Extract the [x, y] coordinate from the center of the cell holding the provided text.  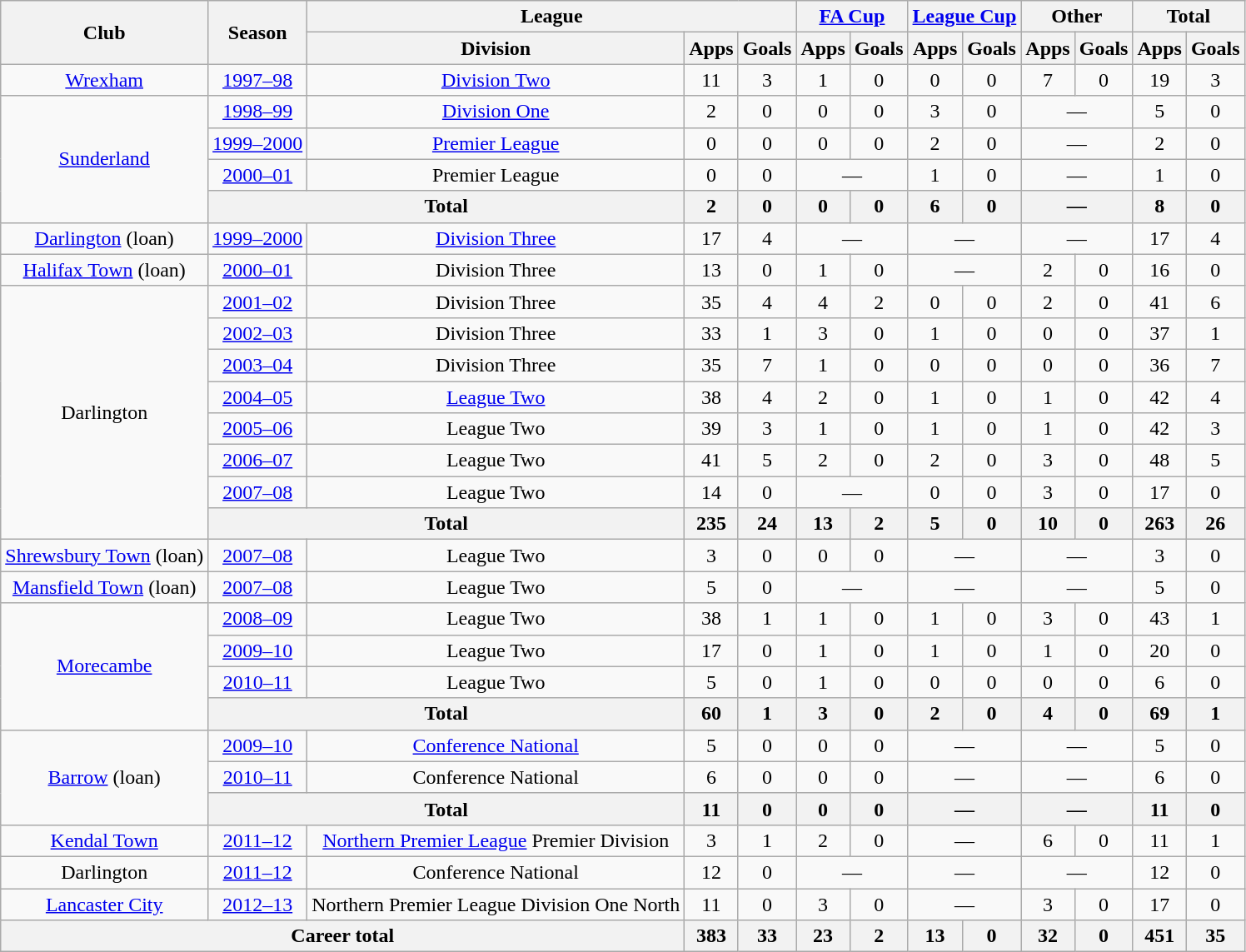
383 [711, 936]
14 [711, 492]
263 [1159, 524]
Barrow (loan) [105, 777]
60 [711, 714]
FA Cup [852, 17]
League Cup [964, 17]
37 [1159, 333]
2004–05 [258, 397]
1997–98 [258, 80]
16 [1159, 270]
Mansfield Town (loan) [105, 587]
24 [767, 524]
Lancaster City [105, 904]
23 [823, 936]
Season [258, 32]
Career total [343, 936]
2012–13 [258, 904]
235 [711, 524]
69 [1159, 714]
19 [1159, 80]
Wrexham [105, 80]
Morecambe [105, 666]
32 [1048, 936]
Division Two [496, 80]
Division [496, 48]
2002–03 [258, 333]
1998–99 [258, 112]
Kendal Town [105, 840]
Northern Premier League Premier Division [496, 840]
Northern Premier League Division One North [496, 904]
10 [1048, 524]
43 [1159, 619]
Club [105, 32]
8 [1159, 207]
2001–02 [258, 302]
Division One [496, 112]
2005–06 [258, 429]
2008–09 [258, 619]
26 [1215, 524]
48 [1159, 461]
Shrewsbury Town (loan) [105, 556]
Halifax Town (loan) [105, 270]
2003–04 [258, 365]
Other [1077, 17]
451 [1159, 936]
Sunderland [105, 159]
39 [711, 429]
36 [1159, 365]
2006–07 [258, 461]
Darlington (loan) [105, 238]
20 [1159, 650]
League [551, 17]
